Determine the [X, Y] coordinate at the center of the cell enclosing the given text.  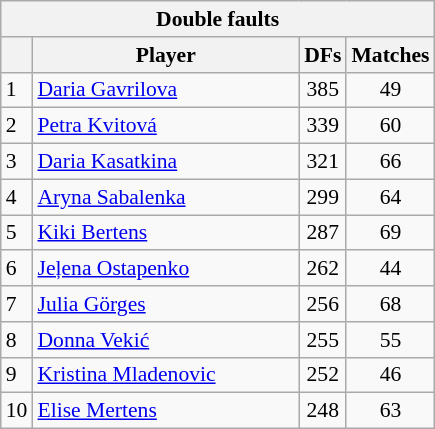
Daria Kasatkina [166, 162]
262 [322, 269]
Player [166, 55]
248 [322, 411]
49 [390, 90]
64 [390, 197]
Elise Mertens [166, 411]
DFs [322, 55]
7 [17, 304]
256 [322, 304]
Aryna Sabalenka [166, 197]
60 [390, 126]
4 [17, 197]
287 [322, 233]
46 [390, 375]
Donna Vekić [166, 340]
1 [17, 90]
Double faults [218, 19]
66 [390, 162]
8 [17, 340]
321 [322, 162]
3 [17, 162]
385 [322, 90]
Kiki Bertens [166, 233]
2 [17, 126]
Jeļena Ostapenko [166, 269]
63 [390, 411]
299 [322, 197]
69 [390, 233]
Petra Kvitová [166, 126]
Kristina Mladenovic [166, 375]
44 [390, 269]
255 [322, 340]
Daria Gavrilova [166, 90]
Julia Görges [166, 304]
68 [390, 304]
252 [322, 375]
339 [322, 126]
9 [17, 375]
5 [17, 233]
10 [17, 411]
55 [390, 340]
6 [17, 269]
Matches [390, 55]
